Find where the given text appears and provide that cell's center as [x, y] coordinate. 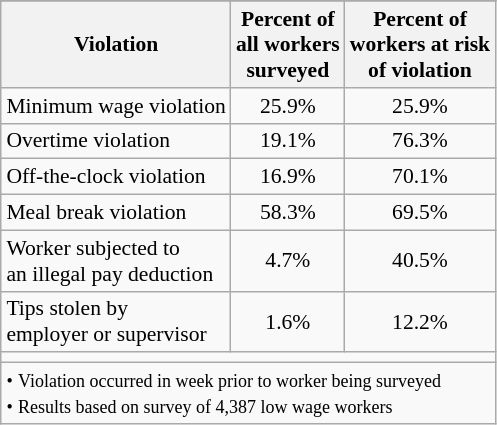
40.5% [420, 260]
Violation [116, 44]
Off-the-clock violation [116, 177]
70.1% [420, 177]
Tips stolen by employer or supervisor [116, 322]
12.2% [420, 322]
• Violation occurred in week prior to worker being surveyed • Results based on survey of 4,387 low wage workers [248, 392]
Percent of workers at risk of violation [420, 44]
Minimum wage violation [116, 105]
58.3% [288, 212]
Worker subjected to an illegal pay deduction [116, 260]
1.6% [288, 322]
Percent of all workers surveyed [288, 44]
69.5% [420, 212]
Meal break violation [116, 212]
16.9% [288, 177]
Overtime violation [116, 141]
76.3% [420, 141]
4.7% [288, 260]
19.1% [288, 141]
